Find where the given text appears and provide that cell's center as (X, Y) coordinate. 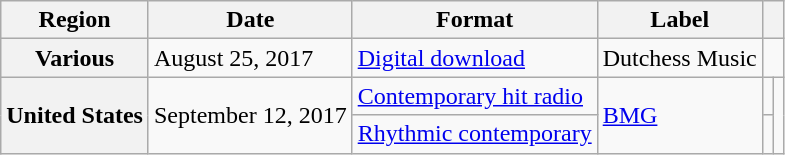
September 12, 2017 (250, 115)
BMG (680, 115)
Dutchess Music (680, 58)
Contemporary hit radio (474, 96)
Date (250, 20)
Various (75, 58)
Label (680, 20)
Digital download (474, 58)
Region (75, 20)
Rhythmic contemporary (474, 134)
Format (474, 20)
August 25, 2017 (250, 58)
United States (75, 115)
